Scan for the cell matching the given text and deliver its (x, y) coordinate at center. 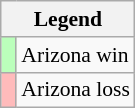
Arizona win (76, 55)
Arizona loss (76, 90)
Legend (68, 19)
